Extract the [x, y] coordinate from the center of the cell holding the provided text.  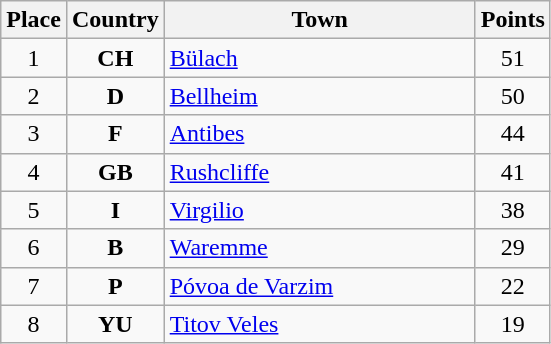
Bellheim [320, 96]
Virgilio [320, 210]
44 [512, 134]
Town [320, 20]
Waremme [320, 248]
51 [512, 58]
Place [34, 20]
19 [512, 324]
Póvoa de Varzim [320, 286]
8 [34, 324]
38 [512, 210]
Antibes [320, 134]
Points [512, 20]
B [115, 248]
YU [115, 324]
41 [512, 172]
5 [34, 210]
CH [115, 58]
7 [34, 286]
GB [115, 172]
4 [34, 172]
50 [512, 96]
Bülach [320, 58]
2 [34, 96]
1 [34, 58]
I [115, 210]
6 [34, 248]
D [115, 96]
F [115, 134]
29 [512, 248]
Titov Veles [320, 324]
Rushcliffe [320, 172]
Country [115, 20]
P [115, 286]
3 [34, 134]
22 [512, 286]
